Pinpoint the cell where the given text exists, returning its [x, y] midpoint coordinate. 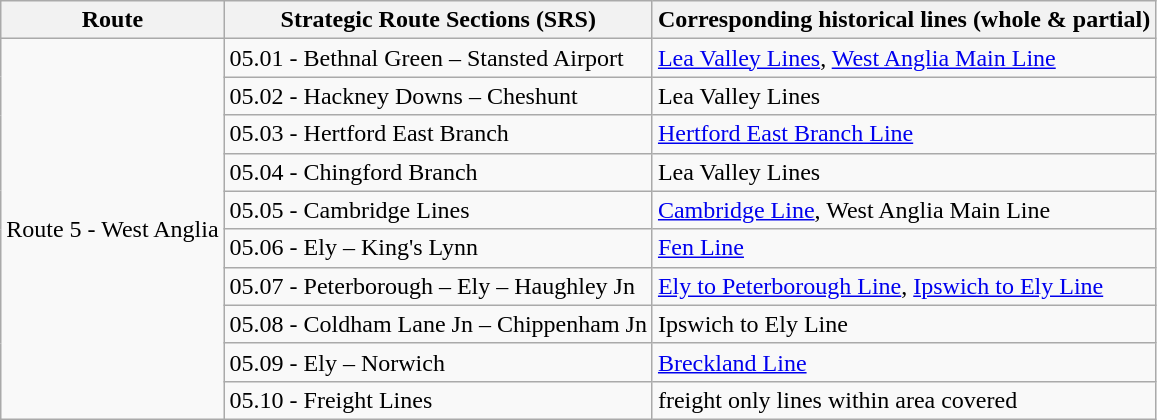
Fen Line [904, 248]
freight only lines within area covered [904, 400]
05.09 - Ely – Norwich [438, 362]
05.05 - Cambridge Lines [438, 210]
Hertford East Branch Line [904, 134]
Cambridge Line, West Anglia Main Line [904, 210]
Lea Valley Lines, West Anglia Main Line [904, 58]
05.06 - Ely – King's Lynn [438, 248]
Route [112, 20]
Breckland Line [904, 362]
05.04 - Chingford Branch [438, 172]
Route 5 - West Anglia [112, 230]
Corresponding historical lines (whole & partial) [904, 20]
05.10 - Freight Lines [438, 400]
05.01 - Bethnal Green – Stansted Airport [438, 58]
05.08 - Coldham Lane Jn – Chippenham Jn [438, 324]
Ipswich to Ely Line [904, 324]
05.07 - Peterborough – Ely – Haughley Jn [438, 286]
Ely to Peterborough Line, Ipswich to Ely Line [904, 286]
Strategic Route Sections (SRS) [438, 20]
05.02 - Hackney Downs – Cheshunt [438, 96]
05.03 - Hertford East Branch [438, 134]
